From the cell containing the given text, extract its center point as [x, y] coordinate. 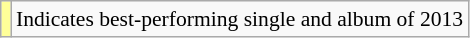
Indicates best-performing single and album of 2013 [240, 19]
